Provide the [x, y] coordinate of the cell's center where the given text is located.  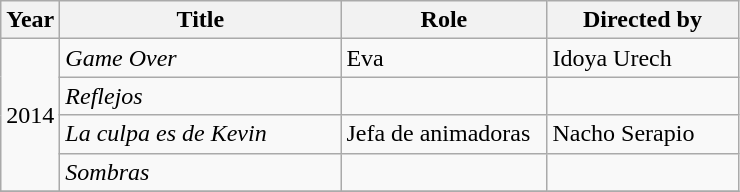
Eva [444, 58]
La culpa es de Kevin [200, 134]
Role [444, 20]
Nacho Serapio [642, 134]
Sombras [200, 172]
Jefa de animadoras [444, 134]
Reflejos [200, 96]
Game Over [200, 58]
Idoya Urech [642, 58]
Title [200, 20]
Year [30, 20]
2014 [30, 115]
Directed by [642, 20]
